For the text-containing cell, return its midpoint in (X, Y) coordinate format. 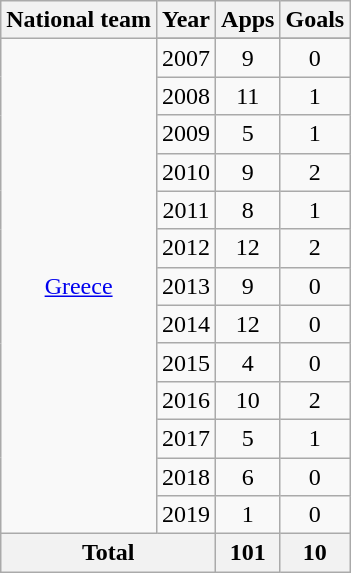
2009 (186, 134)
2012 (186, 248)
Greece (79, 286)
2016 (186, 400)
2015 (186, 362)
2019 (186, 515)
11 (248, 96)
Year (186, 20)
2017 (186, 438)
2011 (186, 210)
National team (79, 20)
101 (248, 553)
2010 (186, 172)
4 (248, 362)
2014 (186, 324)
Apps (248, 20)
8 (248, 210)
6 (248, 477)
2007 (186, 58)
2008 (186, 96)
2018 (186, 477)
2013 (186, 286)
Goals (315, 20)
Total (108, 553)
